From the cell containing the given text, extract its center point as (x, y) coordinate. 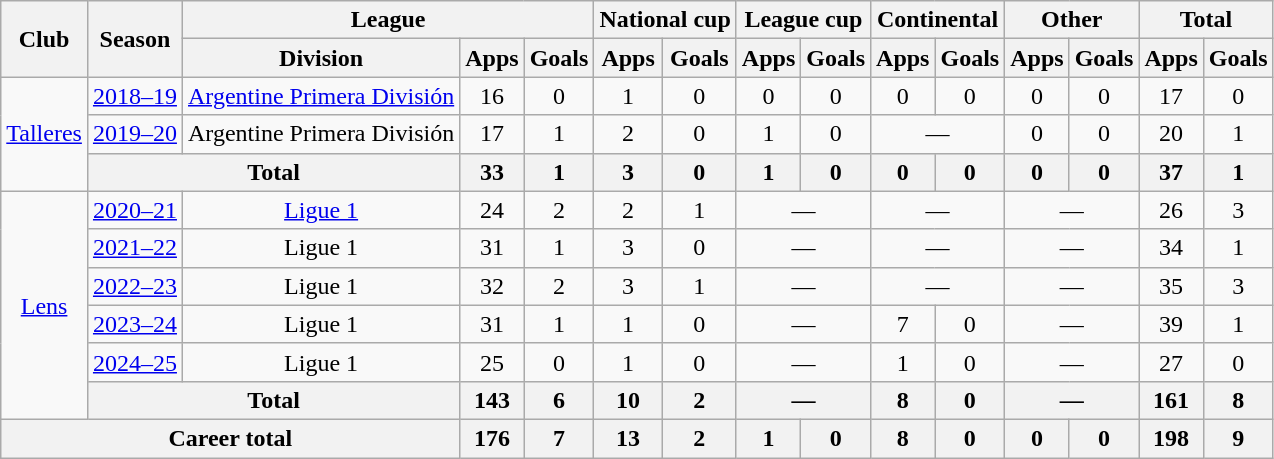
2020–21 (134, 210)
161 (1171, 400)
20 (1171, 134)
2019–20 (134, 134)
Club (44, 39)
Career total (230, 438)
Division (320, 58)
39 (1171, 324)
16 (492, 96)
198 (1171, 438)
National cup (665, 20)
2018–19 (134, 96)
6 (559, 400)
2024–25 (134, 362)
2021–22 (134, 248)
25 (492, 362)
37 (1171, 172)
24 (492, 210)
10 (628, 400)
9 (1238, 438)
26 (1171, 210)
2022–23 (134, 286)
34 (1171, 248)
27 (1171, 362)
Season (134, 39)
32 (492, 286)
Other (1072, 20)
Talleres (44, 134)
Lens (44, 305)
League (388, 20)
176 (492, 438)
143 (492, 400)
13 (628, 438)
33 (492, 172)
League cup (803, 20)
2023–24 (134, 324)
35 (1171, 286)
Continental (938, 20)
